Capture the cell that displays the provided text and extract its [X, Y] central coordinate. 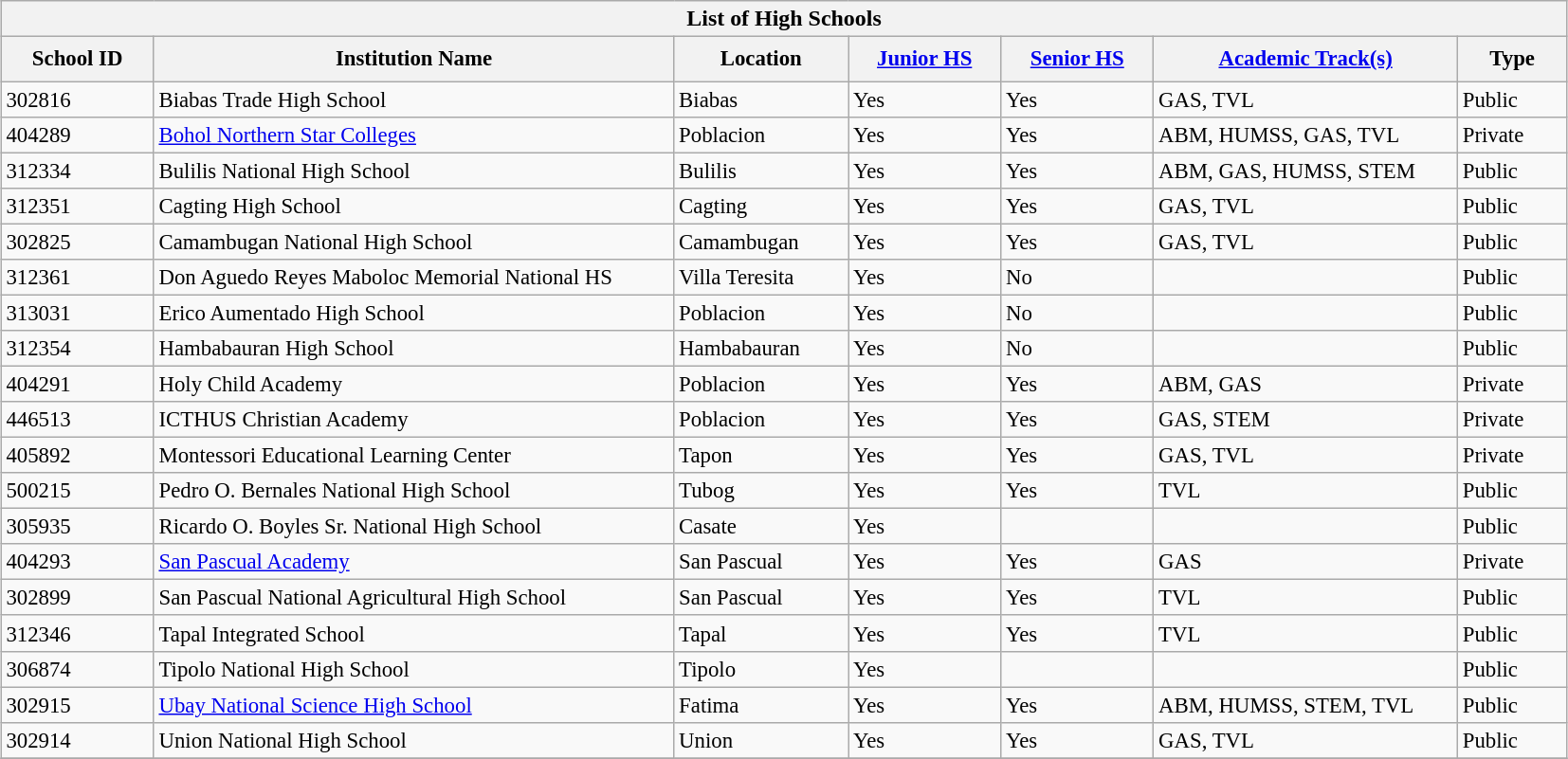
405892 [78, 456]
ABM, GAS [1306, 384]
Ricardo O. Boyles Sr. National High School [413, 527]
Type [1511, 59]
302915 [78, 705]
Union National High School [413, 740]
313031 [78, 313]
312354 [78, 349]
San Pascual National Agricultural High School [413, 598]
404289 [78, 135]
List of High Schools [784, 19]
Camambugan National High School [413, 242]
Tubog [761, 491]
404293 [78, 562]
302914 [78, 740]
Academic Track(s) [1306, 59]
Tapon [761, 456]
Location [761, 59]
Bohol Northern Star Colleges [413, 135]
ABM, GAS, HUMSS, STEM [1306, 171]
Montessori Educational Learning Center [413, 456]
Fatima [761, 705]
302816 [78, 99]
Casate [761, 527]
302899 [78, 598]
Senior HS [1077, 59]
312346 [78, 634]
305935 [78, 527]
306874 [78, 669]
Holy Child Academy [413, 384]
Don Aguedo Reyes Maboloc Memorial National HS [413, 278]
ICTHUS Christian Academy [413, 420]
GAS [1306, 562]
Cagting [761, 207]
Biabas Trade High School [413, 99]
Union [761, 740]
Tapal [761, 634]
Hambabauran [761, 349]
446513 [78, 420]
312334 [78, 171]
Biabas [761, 99]
500215 [78, 491]
ABM, HUMSS, STEM, TVL [1306, 705]
Cagting High School [413, 207]
Tipolo National High School [413, 669]
San Pascual Academy [413, 562]
Camambugan [761, 242]
GAS, STEM [1306, 420]
Ubay National Science High School [413, 705]
404291 [78, 384]
ABM, HUMSS, GAS, TVL [1306, 135]
Junior HS [925, 59]
Tapal Integrated School [413, 634]
Bulilis [761, 171]
312361 [78, 278]
Erico Aumentado High School [413, 313]
Tipolo [761, 669]
School ID [78, 59]
Institution Name [413, 59]
312351 [78, 207]
Hambabauran High School [413, 349]
302825 [78, 242]
Villa Teresita [761, 278]
Bulilis National High School [413, 171]
Pedro O. Bernales National High School [413, 491]
